From the cell containing the given text, extract its center point as (X, Y) coordinate. 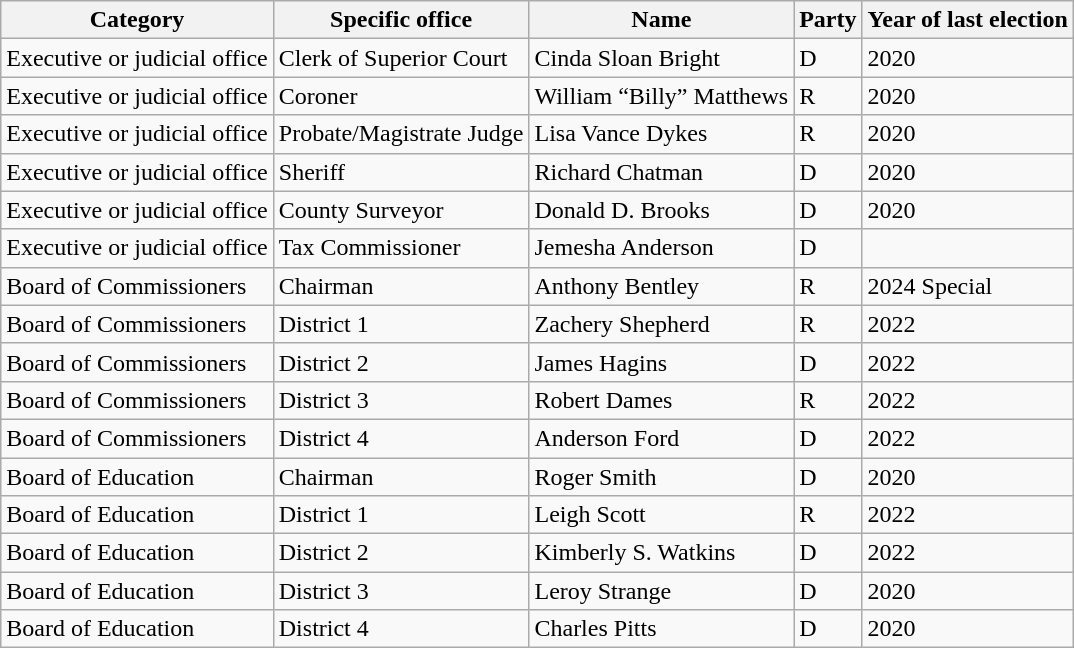
William “Billy” Matthews (662, 96)
Richard Chatman (662, 172)
Clerk of Superior Court (401, 58)
Sheriff (401, 172)
County Surveyor (401, 210)
2024 Special (968, 286)
Anthony Bentley (662, 286)
Year of last election (968, 20)
Party (828, 20)
Jemesha Anderson (662, 248)
Charles Pitts (662, 629)
James Hagins (662, 362)
Coroner (401, 96)
Name (662, 20)
Leigh Scott (662, 515)
Specific office (401, 20)
Cinda Sloan Bright (662, 58)
Anderson Ford (662, 438)
Robert Dames (662, 400)
Leroy Strange (662, 591)
Roger Smith (662, 477)
Category (138, 20)
Kimberly S. Watkins (662, 553)
Tax Commissioner (401, 248)
Lisa Vance Dykes (662, 134)
Zachery Shepherd (662, 324)
Donald D. Brooks (662, 210)
Probate/Magistrate Judge (401, 134)
